Output the (X, Y) coordinate of the center of the cell containing the given text.  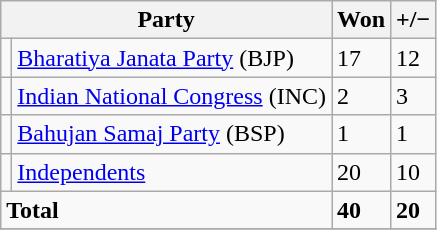
12 (414, 58)
Bharatiya Janata Party (BJP) (172, 58)
Party (166, 20)
+/− (414, 20)
Independents (172, 172)
Bahujan Samaj Party (BSP) (172, 134)
10 (414, 172)
Won (362, 20)
2 (362, 96)
17 (362, 58)
3 (414, 96)
Total (166, 210)
Indian National Congress (INC) (172, 96)
40 (362, 210)
